Locate the cell with the specified text and output its (X, Y) center coordinate. 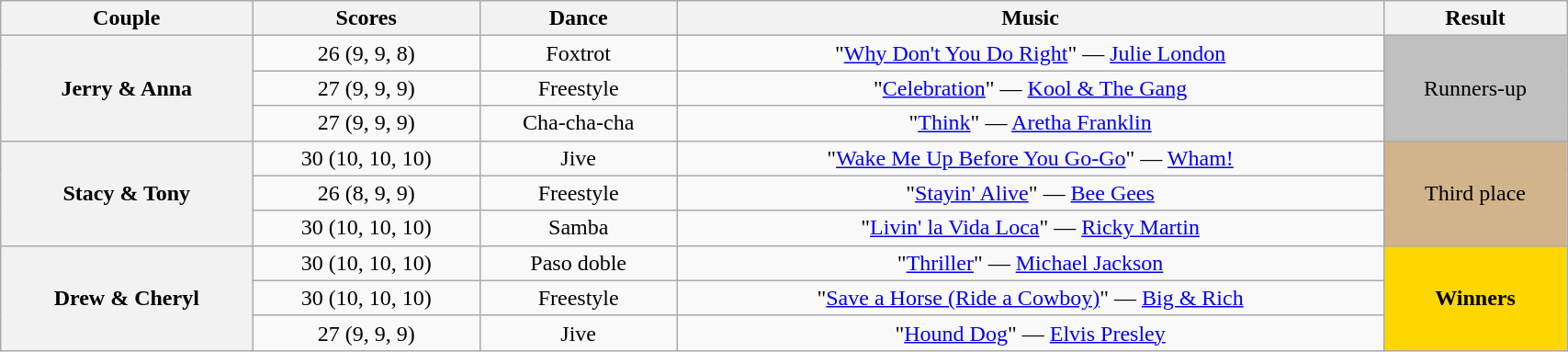
26 (9, 9, 8) (367, 53)
Dance (579, 18)
"Think" — Aretha Franklin (1031, 123)
Foxtrot (579, 53)
Cha-cha-cha (579, 123)
Runners-up (1475, 88)
Paso doble (579, 263)
26 (8, 9, 9) (367, 193)
Couple (127, 18)
Winners (1475, 298)
"Celebration" — Kool & The Gang (1031, 88)
"Why Don't You Do Right" — Julie London (1031, 53)
Music (1031, 18)
Scores (367, 18)
Result (1475, 18)
Samba (579, 228)
Third place (1475, 193)
"Thriller" — Michael Jackson (1031, 263)
Jerry & Anna (127, 88)
"Stayin' Alive" — Bee Gees (1031, 193)
Drew & Cheryl (127, 298)
Stacy & Tony (127, 193)
"Livin' la Vida Loca" — Ricky Martin (1031, 228)
"Save a Horse (Ride a Cowboy)" — Big & Rich (1031, 298)
"Wake Me Up Before You Go-Go" — Wham! (1031, 158)
"Hound Dog" — Elvis Presley (1031, 333)
